Extract the (x, y) coordinate from the center of the cell holding the provided text.  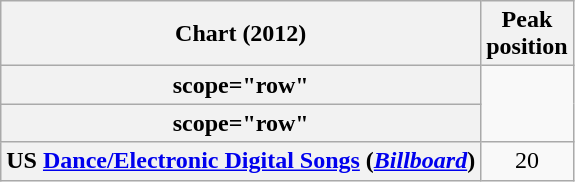
20 (527, 161)
Chart (2012) (241, 34)
US Dance/Electronic Digital Songs (Billboard) (241, 161)
Peakposition (527, 34)
